Search for the cell housing the specified text and yield its [X, Y] center coordinate. 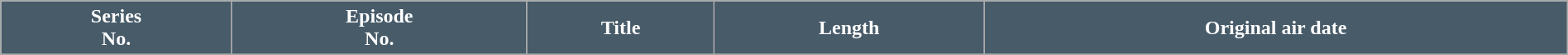
Original air date [1275, 28]
SeriesNo. [117, 28]
Title [620, 28]
Length [849, 28]
EpisodeNo. [379, 28]
